From the cell containing the given text, extract its center point as (X, Y) coordinate. 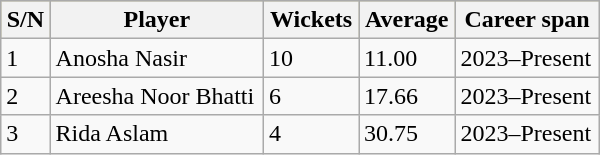
Rida Aslam (157, 134)
4 (312, 134)
Player (157, 20)
3 (26, 134)
6 (312, 96)
11.00 (407, 58)
30.75 (407, 134)
Career span (527, 20)
Wickets (312, 20)
Average (407, 20)
Areesha Noor Bhatti (157, 96)
1 (26, 58)
10 (312, 58)
2 (26, 96)
17.66 (407, 96)
S/N (26, 20)
Anosha Nasir (157, 58)
